For the text-containing cell, return its midpoint in [X, Y] coordinate format. 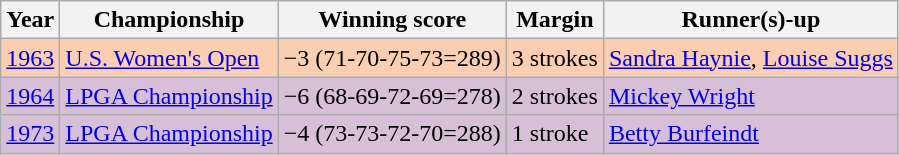
Betty Burfeindt [750, 134]
−4 (73-73-72-70=288) [392, 134]
2 strokes [554, 96]
1973 [30, 134]
−6 (68-69-72-69=278) [392, 96]
1964 [30, 96]
Margin [554, 20]
Mickey Wright [750, 96]
Sandra Haynie, Louise Suggs [750, 58]
1 stroke [554, 134]
U.S. Women's Open [169, 58]
Year [30, 20]
3 strokes [554, 58]
Championship [169, 20]
Runner(s)-up [750, 20]
−3 (71-70-75-73=289) [392, 58]
Winning score [392, 20]
1963 [30, 58]
